Identify which cell holds the provided text, then report its (X, Y) central coordinate. 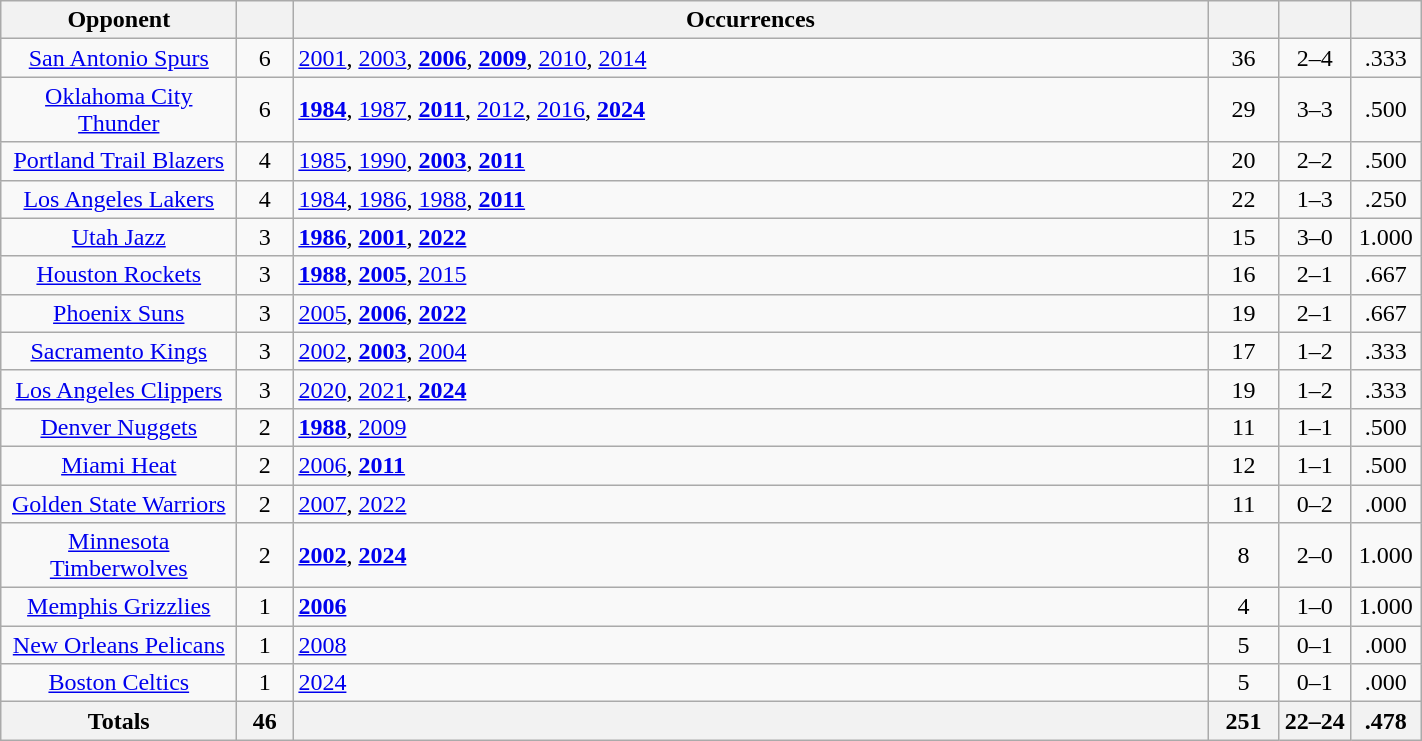
1988, 2009 (750, 427)
2024 (750, 683)
2–2 (1314, 161)
Phoenix Suns (119, 313)
Boston Celtics (119, 683)
Occurrences (750, 20)
251 (1244, 721)
22–24 (1314, 721)
Utah Jazz (119, 237)
2007, 2022 (750, 503)
Minnesota Timberwolves (119, 556)
36 (1244, 58)
2006, 2011 (750, 465)
3–0 (1314, 237)
Denver Nuggets (119, 427)
2005, 2006, 2022 (750, 313)
Sacramento Kings (119, 351)
2–4 (1314, 58)
San Antonio Spurs (119, 58)
Memphis Grizzlies (119, 607)
1984, 1986, 1988, 2011 (750, 199)
12 (1244, 465)
8 (1244, 556)
1985, 1990, 2003, 2011 (750, 161)
Houston Rockets (119, 275)
0–2 (1314, 503)
29 (1244, 110)
New Orleans Pelicans (119, 645)
1–0 (1314, 607)
.250 (1386, 199)
17 (1244, 351)
2002, 2024 (750, 556)
1986, 2001, 2022 (750, 237)
2008 (750, 645)
2–0 (1314, 556)
1–3 (1314, 199)
Miami Heat (119, 465)
2006 (750, 607)
.478 (1386, 721)
46 (265, 721)
Opponent (119, 20)
2002, 2003, 2004 (750, 351)
16 (1244, 275)
Oklahoma City Thunder (119, 110)
1988, 2005, 2015 (750, 275)
Golden State Warriors (119, 503)
20 (1244, 161)
Los Angeles Lakers (119, 199)
15 (1244, 237)
3–3 (1314, 110)
Totals (119, 721)
2020, 2021, 2024 (750, 389)
2001, 2003, 2006, 2009, 2010, 2014 (750, 58)
22 (1244, 199)
1984, 1987, 2011, 2012, 2016, 2024 (750, 110)
Los Angeles Clippers (119, 389)
Portland Trail Blazers (119, 161)
